Determine the (x, y) coordinate at the center of the cell enclosing the given text.  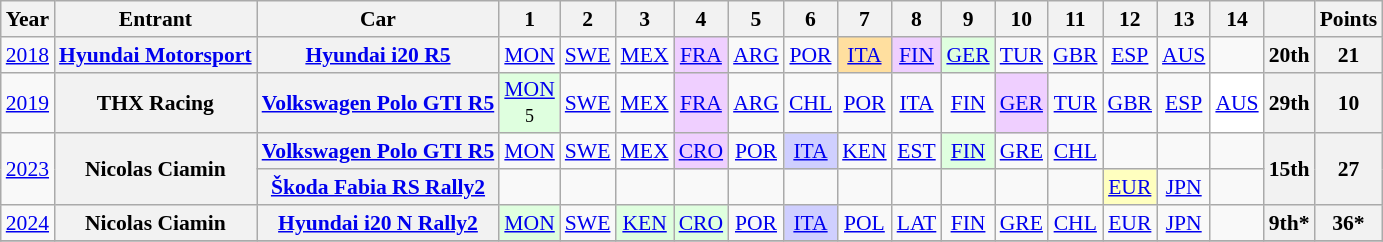
8 (917, 19)
Hyundai Motorsport (156, 55)
Car (378, 19)
Entrant (156, 19)
POL (864, 223)
13 (1184, 19)
2024 (28, 223)
1 (530, 19)
36* (1349, 223)
Points (1349, 19)
7 (864, 19)
5 (756, 19)
9 (968, 19)
3 (645, 19)
9th* (1290, 223)
2 (588, 19)
2023 (28, 170)
15th (1290, 170)
MON5 (530, 102)
29th (1290, 102)
THX Racing (156, 102)
Škoda Fabia RS Rally2 (378, 187)
EST (917, 152)
Year (28, 19)
11 (1076, 19)
2018 (28, 55)
2019 (28, 102)
4 (702, 19)
LAT (917, 223)
6 (810, 19)
Hyundai i20 R5 (378, 55)
Hyundai i20 N Rally2 (378, 223)
12 (1130, 19)
27 (1349, 170)
14 (1236, 19)
20th (1290, 55)
21 (1349, 55)
